Provide the (x, y) coordinate of the cell's center where the given text is located.  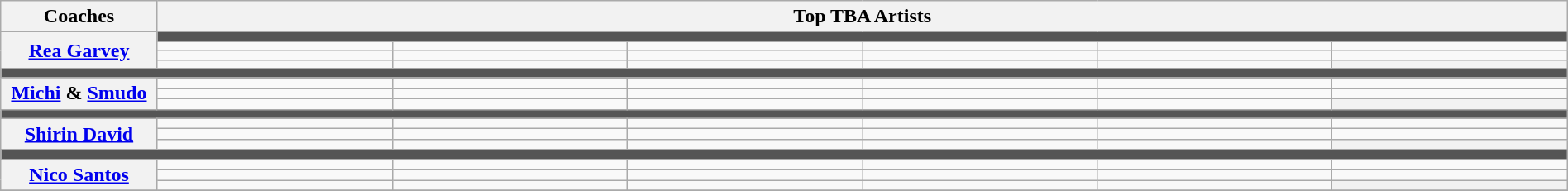
Rea Garvey (79, 50)
Nico Santos (79, 174)
Shirin David (79, 134)
Michi & Smudo (79, 93)
Top TBA Artists (862, 17)
Coaches (79, 17)
